Search for the cell housing the specified text and yield its [X, Y] center coordinate. 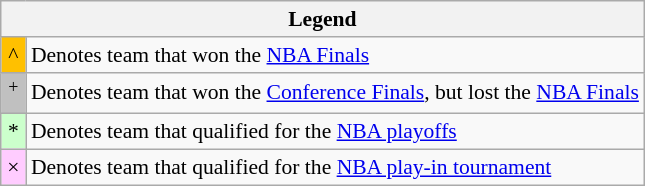
Denotes team that qualified for the NBA playoffs [335, 132]
* [14, 132]
Denotes team that won the Conference Finals, but lost the NBA Finals [335, 92]
Denotes team that won the NBA Finals [335, 55]
Legend [322, 19]
^ [14, 55]
× [14, 167]
Denotes team that qualified for the NBA play-in tournament [335, 167]
+ [14, 92]
